Capture the cell that displays the provided text and extract its (X, Y) central coordinate. 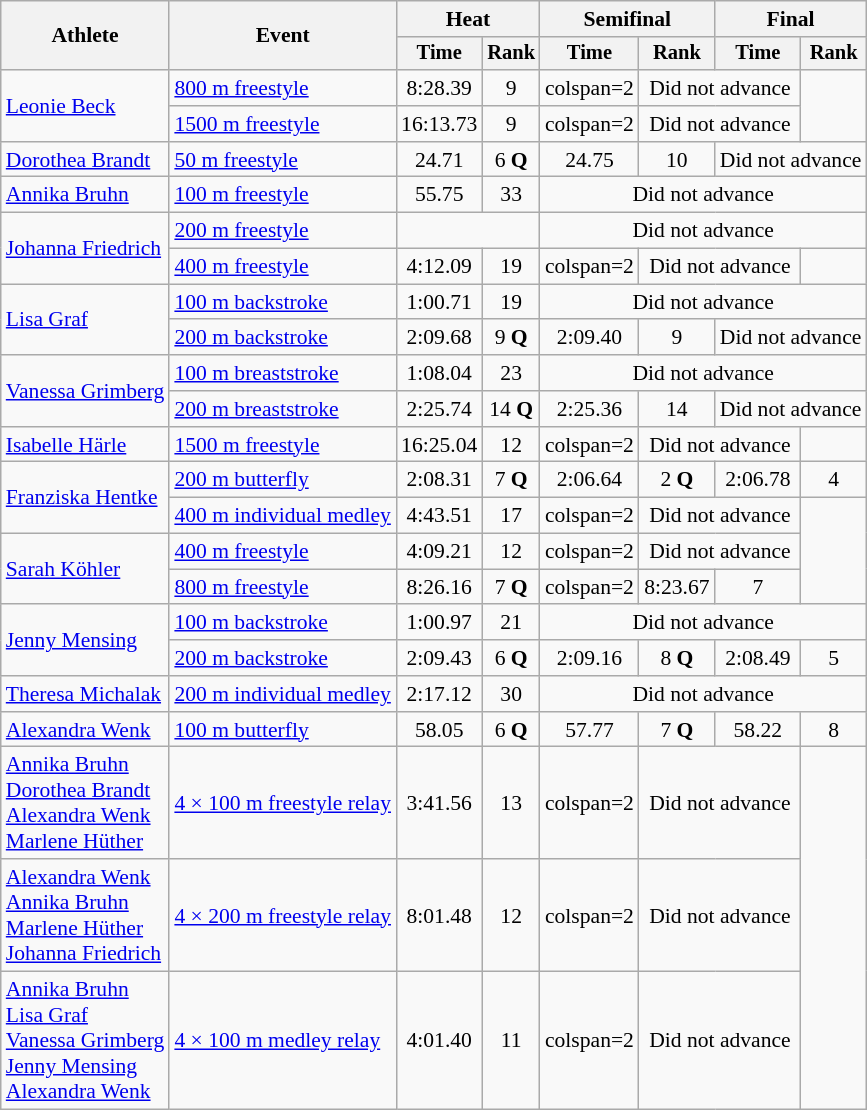
11 (511, 1041)
Semifinal (628, 19)
8 (834, 730)
Alexandra Wenk (86, 730)
8 Q (677, 658)
2:09.68 (439, 338)
4 × 100 m medley relay (282, 1041)
200 m individual medley (282, 694)
30 (511, 694)
23 (511, 373)
Isabelle Härle (86, 445)
1:08.04 (439, 373)
100 m butterfly (282, 730)
2:06.78 (758, 480)
4:09.21 (439, 552)
2:25.74 (439, 409)
57.77 (590, 730)
2:08.31 (439, 480)
24.75 (590, 160)
Annika BruhnLisa GrafVanessa GrimbergJenny MensingAlexandra Wenk (86, 1041)
2:09.40 (590, 338)
400 m individual medley (282, 516)
4 × 200 m freestyle relay (282, 915)
2:25.36 (590, 409)
Theresa Michalak (86, 694)
Dorothea Brandt (86, 160)
1:00.71 (439, 302)
Event (282, 36)
4 (834, 480)
4:43.51 (439, 516)
24.71 (439, 160)
Athlete (86, 36)
8:23.67 (677, 587)
4:12.09 (439, 267)
200 m butterfly (282, 480)
1:00.97 (439, 623)
13 (511, 803)
4:01.40 (439, 1041)
16:13.73 (439, 124)
58.05 (439, 730)
58.22 (758, 730)
Jenny Mensing (86, 640)
Alexandra WenkAnnika BruhnMarlene HütherJohanna Friedrich (86, 915)
Annika Bruhn (86, 195)
2:09.16 (590, 658)
Heat (468, 19)
2 Q (677, 480)
Final (791, 19)
7 (758, 587)
9 Q (511, 338)
200 m freestyle (282, 231)
2:08.49 (758, 658)
2:06.64 (590, 480)
100 m breaststroke (282, 373)
14 (677, 409)
16:25.04 (439, 445)
Johanna Friedrich (86, 248)
2:09.43 (439, 658)
21 (511, 623)
55.75 (439, 195)
17 (511, 516)
2:17.12 (439, 694)
200 m breaststroke (282, 409)
14 Q (511, 409)
Sarah Köhler (86, 570)
100 m freestyle (282, 195)
8:26.16 (439, 587)
Vanessa Grimberg (86, 390)
Leonie Beck (86, 106)
4 × 100 m freestyle relay (282, 803)
3:41.56 (439, 803)
Annika BruhnDorothea BrandtAlexandra WenkMarlene Hüther (86, 803)
10 (677, 160)
8:28.39 (439, 88)
Franziska Hentke (86, 498)
33 (511, 195)
50 m freestyle (282, 160)
Lisa Graf (86, 320)
8:01.48 (439, 915)
5 (834, 658)
